Find where the given text appears and provide that cell's center as [x, y] coordinate. 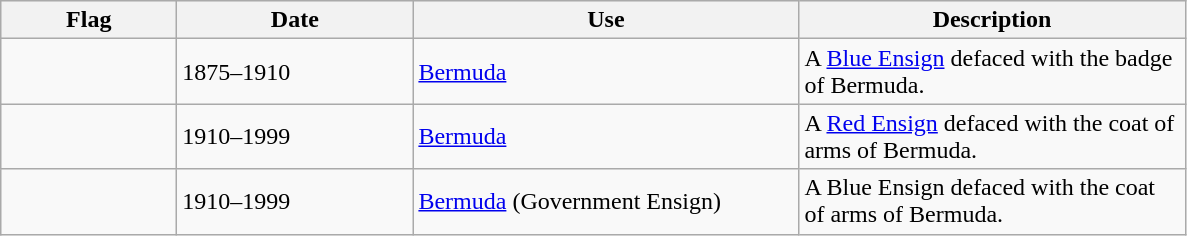
A Red Ensign defaced with the coat of arms of Bermuda. [992, 136]
Flag [89, 20]
Bermuda (Government Ensign) [606, 202]
A Blue Ensign defaced with the coat of arms of Bermuda. [992, 202]
Date [295, 20]
Use [606, 20]
1875–1910 [295, 72]
Description [992, 20]
A Blue Ensign defaced with the badge of Bermuda. [992, 72]
